Identify which cell holds the provided text, then report its [x, y] central coordinate. 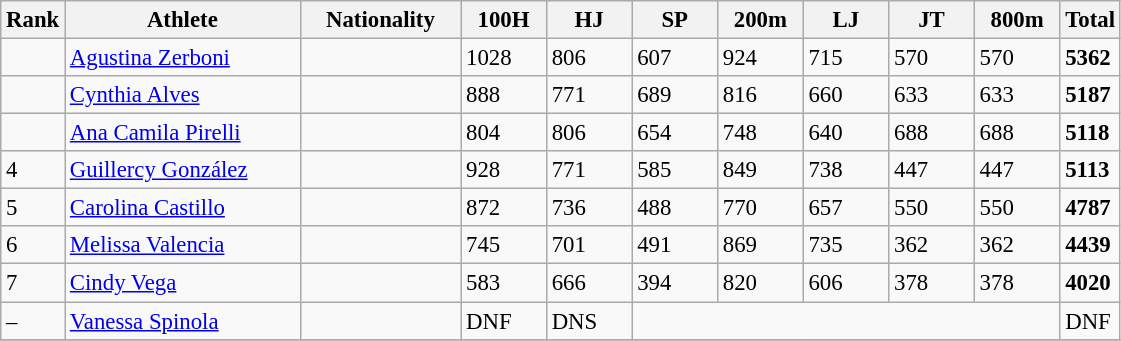
800m [1017, 20]
Vanessa Spinola [183, 321]
Athlete [183, 20]
640 [846, 133]
607 [675, 58]
394 [675, 283]
491 [675, 245]
872 [504, 208]
606 [846, 283]
654 [675, 133]
4020 [1090, 283]
770 [761, 208]
820 [761, 283]
849 [761, 170]
4 [33, 170]
DNS [589, 321]
888 [504, 95]
735 [846, 245]
666 [589, 283]
6 [33, 245]
5187 [1090, 95]
736 [589, 208]
585 [675, 170]
Agustina Zerboni [183, 58]
715 [846, 58]
4787 [1090, 208]
5118 [1090, 133]
100H [504, 20]
Total [1090, 20]
660 [846, 95]
5113 [1090, 170]
Melissa Valencia [183, 245]
7 [33, 283]
816 [761, 95]
748 [761, 133]
657 [846, 208]
924 [761, 58]
5 [33, 208]
LJ [846, 20]
Rank [33, 20]
869 [761, 245]
Carolina Castillo [183, 208]
SP [675, 20]
745 [504, 245]
JT [932, 20]
4439 [1090, 245]
Nationality [380, 20]
Ana Camila Pirelli [183, 133]
804 [504, 133]
738 [846, 170]
1028 [504, 58]
HJ [589, 20]
– [33, 321]
Cindy Vega [183, 283]
Cynthia Alves [183, 95]
200m [761, 20]
701 [589, 245]
5362 [1090, 58]
928 [504, 170]
689 [675, 95]
488 [675, 208]
583 [504, 283]
Guillercy González [183, 170]
